Return the (x, y) coordinate for the center point of the cell that contains the specified text.  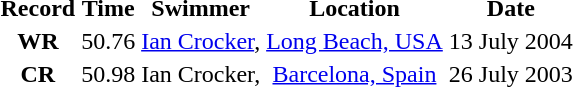
50.76 (108, 41)
Long Beach, USA (355, 41)
Ian Crocker, (201, 41)
